For the text-containing cell, return its midpoint in (x, y) coordinate format. 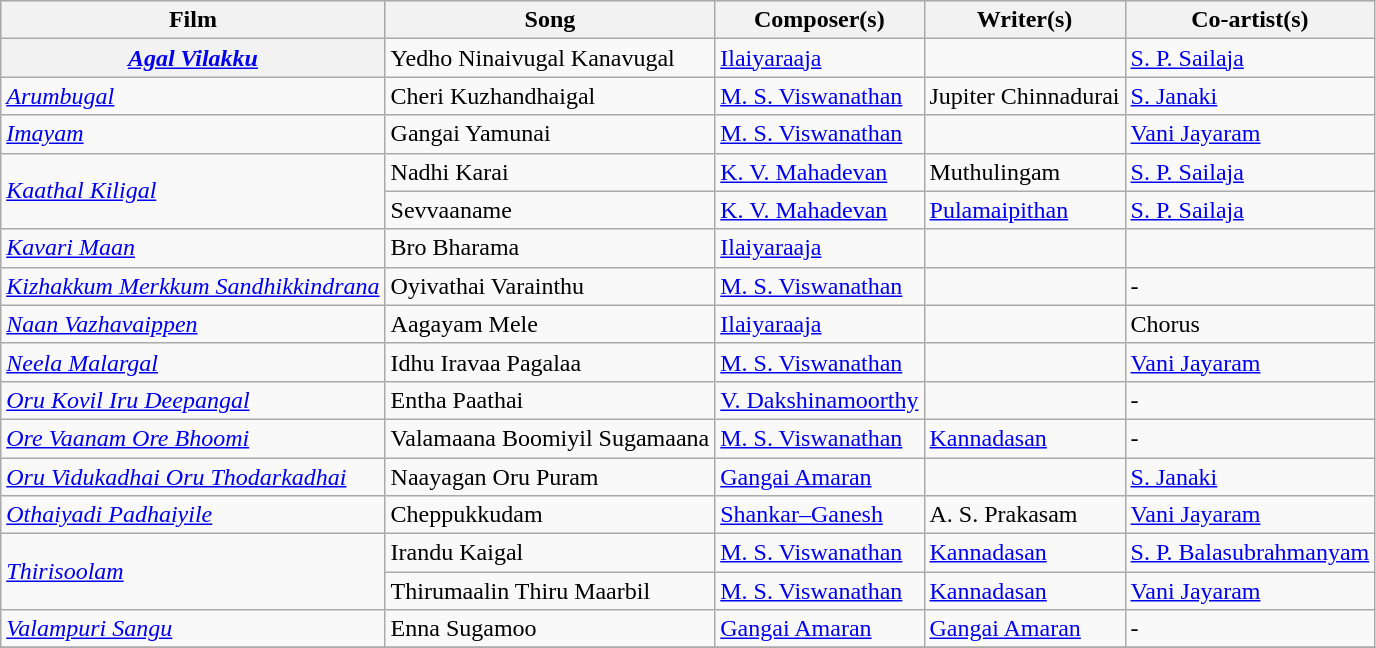
Oyivathai Varainthu (550, 286)
Imayam (193, 134)
Aagayam Mele (550, 324)
Kavari Maan (193, 248)
Writer(s) (1024, 20)
Shankar–Ganesh (820, 515)
Agal Vilakku (193, 58)
Muthulingam (1024, 172)
Naan Vazhavaippen (193, 324)
Composer(s) (820, 20)
Neela Malargal (193, 362)
Film (193, 20)
Valamaana Boomiyil Sugamaana (550, 438)
Entha Paathai (550, 400)
Jupiter Chinnadurai (1024, 96)
Valampuri Sangu (193, 629)
Pulamaipithan (1024, 210)
Thirisoolam (193, 572)
Othaiyadi Padhaiyile (193, 515)
Arumbugal (193, 96)
Kaathal Kiligal (193, 191)
S. P. Balasubrahmanyam (1250, 553)
Song (550, 20)
Cheri Kuzhandhaigal (550, 96)
Sevvaaname (550, 210)
Irandu Kaigal (550, 553)
Kizhakkum Merkkum Sandhikkindrana (193, 286)
Thirumaalin Thiru Maarbil (550, 591)
A. S. Prakasam (1024, 515)
Nadhi Karai (550, 172)
Bro Bharama (550, 248)
Gangai Yamunai (550, 134)
Idhu Iravaa Pagalaa (550, 362)
Oru Kovil Iru Deepangal (193, 400)
Chorus (1250, 324)
Naayagan Oru Puram (550, 477)
Enna Sugamoo (550, 629)
Co-artist(s) (1250, 20)
Yedho Ninaivugal Kanavugal (550, 58)
Cheppukkudam (550, 515)
Oru Vidukadhai Oru Thodarkadhai (193, 477)
V. Dakshinamoorthy (820, 400)
Ore Vaanam Ore Bhoomi (193, 438)
